For the text-containing cell, return its midpoint in (X, Y) coordinate format. 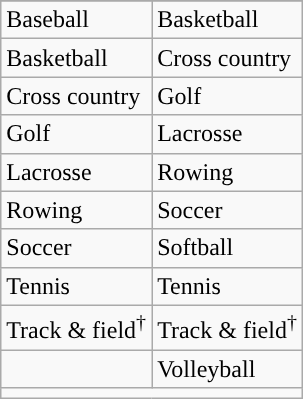
Volleyball (228, 369)
Softball (228, 248)
Baseball (76, 20)
